Extract the (x, y) coordinate from the center of the cell holding the provided text.  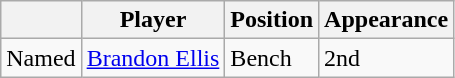
Bench (272, 58)
Appearance (386, 20)
Position (272, 20)
Brandon Ellis (153, 58)
2nd (386, 58)
Player (153, 20)
Named (41, 58)
